Output the (X, Y) coordinate of the center of the cell containing the given text.  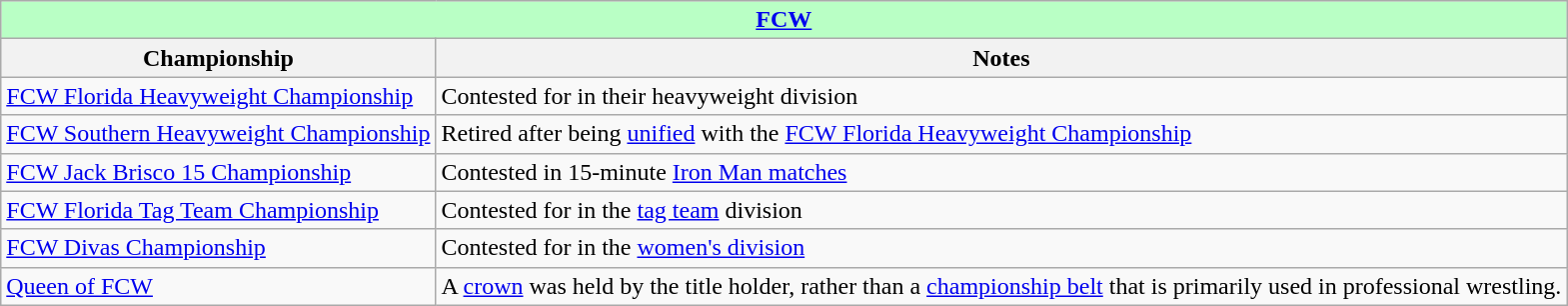
Queen of FCW (218, 286)
FCW Florida Tag Team Championship (218, 210)
Notes (1001, 58)
FCW Divas Championship (218, 248)
Contested for in the women's division (1001, 248)
FCW Jack Brisco 15 Championship (218, 172)
FCW Southern Heavyweight Championship (218, 134)
FCW (784, 20)
Contested for in their heavyweight division (1001, 96)
Retired after being unified with the FCW Florida Heavyweight Championship (1001, 134)
A crown was held by the title holder, rather than a championship belt that is primarily used in professional wrestling. (1001, 286)
Contested for in the tag team division (1001, 210)
Championship (218, 58)
Contested in 15-minute Iron Man matches (1001, 172)
FCW Florida Heavyweight Championship (218, 96)
